Scan for the cell matching the given text and deliver its [x, y] coordinate at center. 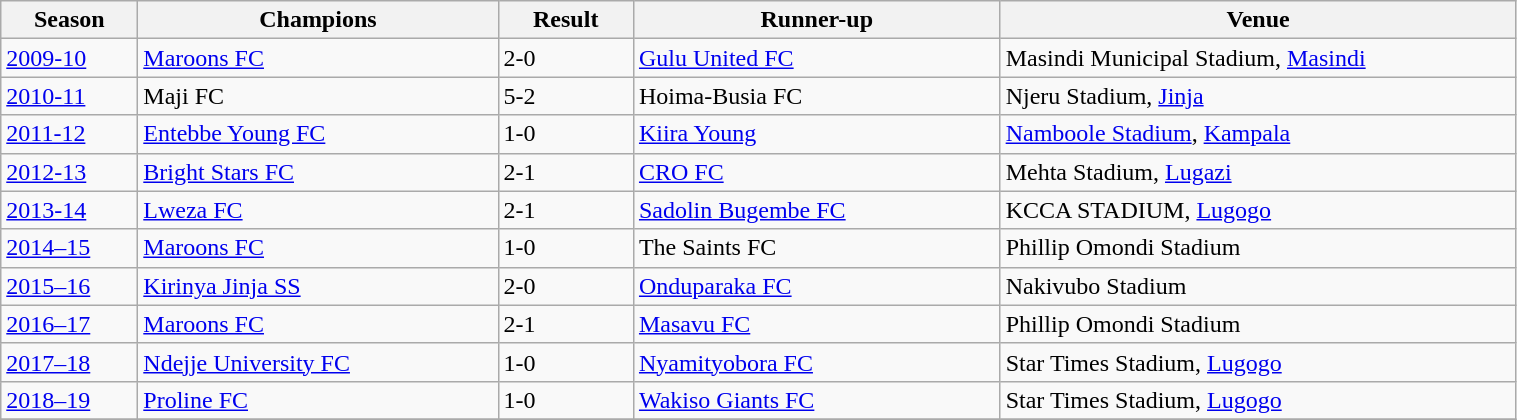
Namboole Stadium, Kampala [1258, 134]
Lweza FC [318, 210]
Gulu United FC [816, 58]
Sadolin Bugembe FC [816, 210]
Masavu FC [816, 324]
2012-13 [70, 172]
Champions [318, 20]
Nyamityobora FC [816, 362]
Season [70, 20]
2009-10 [70, 58]
2011-12 [70, 134]
CRO FC [816, 172]
Entebbe Young FC [318, 134]
2016–17 [70, 324]
The Saints FC [816, 248]
Runner-up [816, 20]
Kirinya Jinja SS [318, 286]
2015–16 [70, 286]
KCCA STADIUM, Lugogo [1258, 210]
2017–18 [70, 362]
2014–15 [70, 248]
Ndejje University FC [318, 362]
Venue [1258, 20]
Hoima-Busia FC [816, 96]
Onduparaka FC [816, 286]
Bright Stars FC [318, 172]
2010-11 [70, 96]
2018–19 [70, 400]
Wakiso Giants FC [816, 400]
Maji FC [318, 96]
Njeru Stadium, Jinja [1258, 96]
5-2 [566, 96]
Proline FC [318, 400]
Masindi Municipal Stadium, Masindi [1258, 58]
Result [566, 20]
Kiira Young [816, 134]
Nakivubo Stadium [1258, 286]
Mehta Stadium, Lugazi [1258, 172]
2013-14 [70, 210]
